Capture the cell that displays the provided text and extract its (x, y) central coordinate. 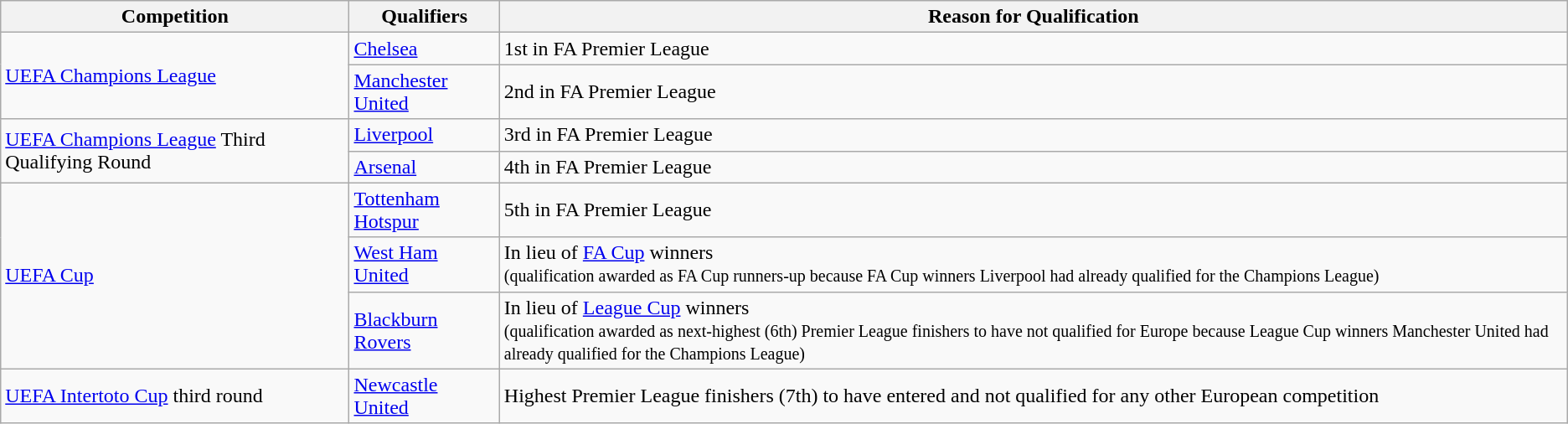
Arsenal (424, 167)
3rd in FA Premier League (1034, 135)
UEFA Champions League Third Qualifying Round (175, 151)
Competition (175, 17)
In lieu of FA Cup winners(qualification awarded as FA Cup runners-up because FA Cup winners Liverpool had already qualified for the Champions League) (1034, 265)
UEFA Cup (175, 276)
UEFA Champions League (175, 75)
Tottenham Hotspur (424, 209)
4th in FA Premier League (1034, 167)
Reason for Qualification (1034, 17)
Qualifiers (424, 17)
UEFA Intertoto Cup third round (175, 396)
Newcastle United (424, 396)
1st in FA Premier League (1034, 49)
Highest Premier League finishers (7th) to have entered and not qualified for any other European competition (1034, 396)
Manchester United (424, 92)
West Ham United (424, 265)
Blackburn Rovers (424, 330)
Chelsea (424, 49)
2nd in FA Premier League (1034, 92)
5th in FA Premier League (1034, 209)
Liverpool (424, 135)
